Find where the given text appears and provide that cell's center as [x, y] coordinate. 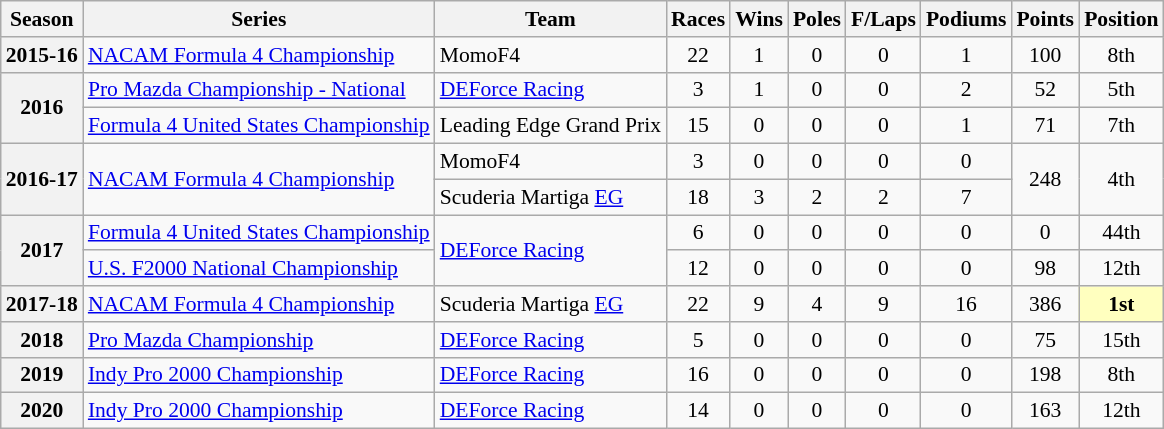
Races [698, 19]
18 [698, 197]
5th [1121, 90]
Points [1045, 19]
1st [1121, 304]
2016-17 [42, 180]
Pro Mazda Championship - National [259, 90]
15th [1121, 340]
7 [966, 197]
248 [1045, 180]
2019 [42, 375]
F/Laps [884, 19]
2020 [42, 411]
Podiums [966, 19]
6 [698, 233]
44th [1121, 233]
Pro Mazda Championship [259, 340]
12 [698, 269]
2016 [42, 108]
Team [550, 19]
15 [698, 126]
386 [1045, 304]
100 [1045, 55]
2017-18 [42, 304]
Leading Edge Grand Prix [550, 126]
75 [1045, 340]
5 [698, 340]
98 [1045, 269]
7th [1121, 126]
Series [259, 19]
2017 [42, 250]
4th [1121, 180]
71 [1045, 126]
U.S. F2000 National Championship [259, 269]
2018 [42, 340]
52 [1045, 90]
4 [817, 304]
Position [1121, 19]
Season [42, 19]
Poles [817, 19]
163 [1045, 411]
198 [1045, 375]
2015-16 [42, 55]
14 [698, 411]
Wins [759, 19]
